For the text-containing cell, return its midpoint in (x, y) coordinate format. 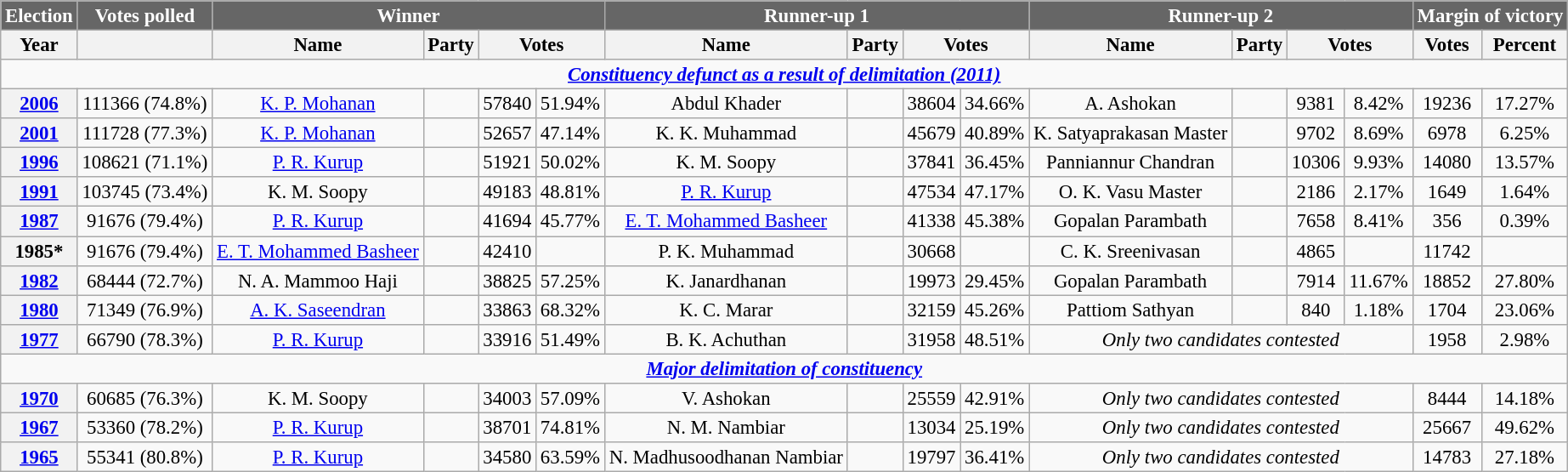
19797 (931, 458)
60685 (76.3%) (144, 398)
2006 (39, 104)
0.39% (1525, 221)
41338 (931, 221)
47.17% (994, 192)
57.25% (571, 281)
1977 (39, 338)
14783 (1446, 458)
1.18% (1378, 310)
63.59% (571, 458)
19973 (931, 281)
2.98% (1525, 338)
1987 (39, 221)
9381 (1316, 104)
13034 (931, 427)
7914 (1316, 281)
33863 (507, 310)
30668 (931, 252)
52657 (507, 133)
1980 (39, 310)
O. K. Vasu Master (1130, 192)
111366 (74.8%) (144, 104)
6.25% (1525, 133)
8444 (1446, 398)
1991 (39, 192)
Votes polled (144, 15)
840 (1316, 310)
1967 (39, 427)
K. K. Muhammad (726, 133)
23.06% (1525, 310)
9.93% (1378, 163)
71349 (76.9%) (144, 310)
Runner-up 2 (1221, 15)
57840 (507, 104)
1704 (1446, 310)
1.64% (1525, 192)
1958 (1446, 338)
51.49% (571, 338)
108621 (71.1%) (144, 163)
34003 (507, 398)
25667 (1446, 427)
Margin of victory (1491, 15)
42410 (507, 252)
Abdul Khader (726, 104)
48.51% (994, 338)
11742 (1446, 252)
36.41% (994, 458)
34.66% (994, 104)
Major delimitation of constituency (784, 369)
38701 (507, 427)
51.94% (571, 104)
K. Janardhanan (726, 281)
68444 (72.7%) (144, 281)
32159 (931, 310)
37841 (931, 163)
4865 (1316, 252)
38825 (507, 281)
25.19% (994, 427)
V. Ashokan (726, 398)
C. K. Sreenivasan (1130, 252)
Panniannur Chandran (1130, 163)
25559 (931, 398)
55341 (80.8%) (144, 458)
68.32% (571, 310)
10306 (1316, 163)
N. M. Nambiar (726, 427)
49.62% (1525, 427)
1982 (39, 281)
17.27% (1525, 104)
31958 (931, 338)
1965 (39, 458)
27.18% (1525, 458)
1996 (39, 163)
1985* (39, 252)
Year (39, 46)
42.91% (994, 398)
45.77% (571, 221)
8.42% (1378, 104)
Percent (1525, 46)
1649 (1446, 192)
2001 (39, 133)
K. C. Marar (726, 310)
36.45% (994, 163)
N. Madhusoodhanan Nambiar (726, 458)
45.26% (994, 310)
356 (1446, 221)
P. K. Muhammad (726, 252)
8.69% (1378, 133)
8.41% (1378, 221)
1970 (39, 398)
18852 (1446, 281)
29.45% (994, 281)
57.09% (571, 398)
33916 (507, 338)
Constituency defunct as a result of delimitation (2011) (784, 75)
66790 (78.3%) (144, 338)
N. A. Mammoo Haji (318, 281)
6978 (1446, 133)
14.18% (1525, 398)
A. Ashokan (1130, 104)
7658 (1316, 221)
K. Satyaprakasan Master (1130, 133)
53360 (78.2%) (144, 427)
34580 (507, 458)
111728 (77.3%) (144, 133)
19236 (1446, 104)
B. K. Achuthan (726, 338)
50.02% (571, 163)
11.67% (1378, 281)
13.57% (1525, 163)
74.81% (571, 427)
27.80% (1525, 281)
45.38% (994, 221)
41694 (507, 221)
Election (39, 15)
38604 (931, 104)
Pattiom Sathyan (1130, 310)
45679 (931, 133)
14080 (1446, 163)
49183 (507, 192)
Runner-up 1 (816, 15)
2.17% (1378, 192)
A. K. Saseendran (318, 310)
48.81% (571, 192)
9702 (1316, 133)
103745 (73.4%) (144, 192)
47.14% (571, 133)
40.89% (994, 133)
Winner (409, 15)
47534 (931, 192)
2186 (1316, 192)
51921 (507, 163)
